Scan for the cell matching the given text and deliver its [x, y] coordinate at center. 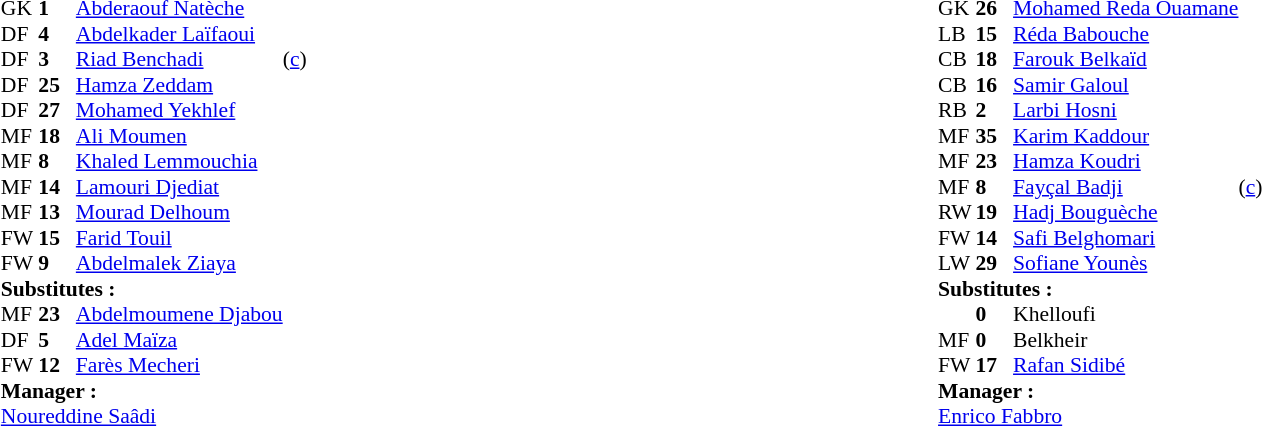
13 [57, 213]
Belkheir [1126, 340]
Hadj Bouguèche [1126, 213]
Abdelmalek Ziaya [180, 263]
Abdelmoumene Djabou [180, 315]
5 [57, 340]
3 [57, 59]
Larbi Hosni [1126, 111]
Farouk Belkaïd [1126, 59]
Adel Maïza [180, 340]
LB [957, 34]
Safi Belghomari [1126, 238]
25 [57, 85]
Karim Kaddour [1126, 136]
27 [57, 111]
Khelloufi [1126, 315]
RW [957, 213]
Hamza Koudri [1126, 161]
LW [957, 263]
Ali Moumen [180, 136]
Khaled Lemmouchia [180, 161]
Mourad Delhoum [180, 213]
Rafan Sidibé [1126, 365]
Farid Touil [180, 238]
Samir Galoul [1126, 85]
9 [57, 263]
35 [995, 136]
17 [995, 365]
Fayçal Badji [1126, 187]
Sofiane Younès [1126, 263]
Hamza Zeddam [180, 85]
Lamouri Djediat [180, 187]
RB [957, 111]
Mohamed Yekhlef [180, 111]
Abdelkader Laïfaoui [180, 34]
Réda Babouche [1126, 34]
12 [57, 365]
29 [995, 263]
4 [57, 34]
Riad Benchadi [180, 59]
16 [995, 85]
19 [995, 213]
Farès Mecheri [180, 365]
2 [995, 111]
